Detect which cell encompasses the target text, then output its [x, y] center coordinate. 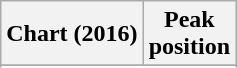
Chart (2016) [72, 34]
Peak position [189, 34]
